Find where the given text appears and provide that cell's center as [X, Y] coordinate. 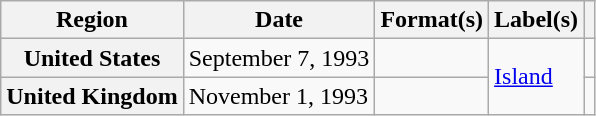
United Kingdom [92, 96]
Region [92, 20]
September 7, 1993 [279, 58]
Label(s) [536, 20]
Date [279, 20]
Island [536, 77]
United States [92, 58]
Format(s) [432, 20]
November 1, 1993 [279, 96]
